From the cell containing the given text, extract its center point as [X, Y] coordinate. 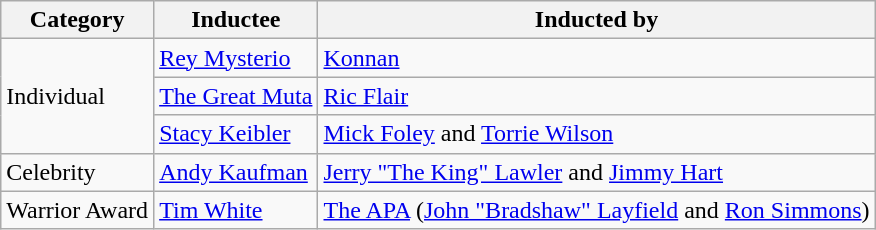
Tim White [236, 210]
Konnan [596, 58]
Ric Flair [596, 96]
Inductee [236, 20]
Stacy Keibler [236, 134]
The Great Muta [236, 96]
Andy Kaufman [236, 172]
Inducted by [596, 20]
Category [78, 20]
Individual [78, 96]
Rey Mysterio [236, 58]
Warrior Award [78, 210]
Celebrity [78, 172]
Jerry "The King" Lawler and Jimmy Hart [596, 172]
Mick Foley and Torrie Wilson [596, 134]
The APA (John "Bradshaw" Layfield and Ron Simmons) [596, 210]
